Determine the [x, y] coordinate at the center of the cell enclosing the given text.  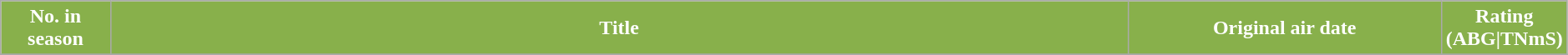
No. inseason [55, 28]
Original air date [1285, 28]
Rating(ABG|TNmS) [1504, 28]
Title [619, 28]
